Provide the [X, Y] coordinate of the cell's center where the given text is located.  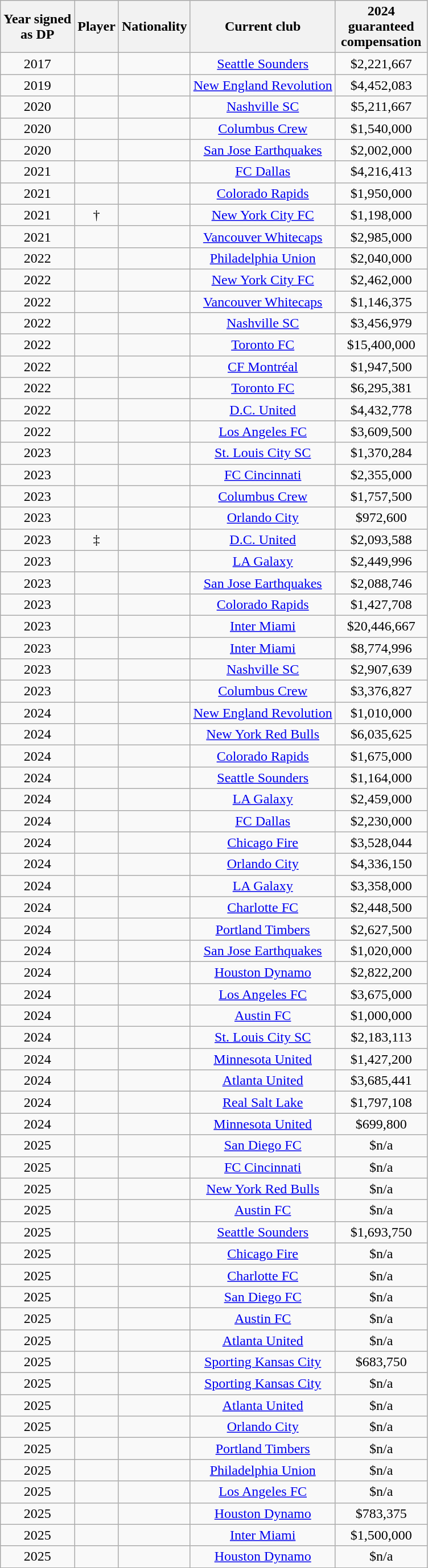
$4,216,413 [381, 172]
2024 guaranteed compensation [381, 27]
$1,950,000 [381, 193]
CF Montréal [263, 367]
$1,427,200 [381, 1059]
$1,757,500 [381, 496]
$2,221,667 [381, 64]
$2,822,200 [381, 972]
$2,449,996 [381, 561]
$1,797,108 [381, 1102]
Real Salt Lake [263, 1102]
$1,693,750 [381, 1232]
$2,355,000 [381, 475]
Current club [263, 27]
$2,627,500 [381, 929]
$1,020,000 [381, 951]
$1,198,000 [381, 215]
$20,446,667 [381, 626]
$3,675,000 [381, 994]
$6,295,381 [381, 388]
$3,376,827 [381, 691]
$1,947,500 [381, 367]
$2,985,000 [381, 237]
$2,459,000 [381, 799]
$2,462,000 [381, 280]
Year signed as DP [38, 27]
$5,211,667 [381, 107]
$1,370,284 [381, 453]
$2,230,000 [381, 821]
$3,685,441 [381, 1081]
$15,400,000 [381, 345]
$2,907,639 [381, 670]
$1,146,375 [381, 302]
$3,358,000 [381, 886]
$699,800 [381, 1124]
$8,774,996 [381, 648]
$2,183,113 [381, 1038]
$3,456,979 [381, 323]
$1,675,000 [381, 756]
$783,375 [381, 1513]
$1,010,000 [381, 713]
Nationality [154, 27]
† [97, 215]
2019 [38, 85]
$1,427,708 [381, 604]
‡ [97, 540]
2017 [38, 64]
$1,540,000 [381, 128]
$683,750 [381, 1362]
$2,040,000 [381, 258]
$2,088,746 [381, 583]
$4,336,150 [381, 864]
$4,432,778 [381, 410]
$2,002,000 [381, 150]
Player [97, 27]
$3,528,044 [381, 843]
$2,093,588 [381, 540]
$3,609,500 [381, 432]
$1,164,000 [381, 778]
$6,035,625 [381, 735]
$4,452,083 [381, 85]
$1,000,000 [381, 1016]
$1,500,000 [381, 1535]
$2,448,500 [381, 907]
$972,600 [381, 518]
